Determine the [x, y] coordinate at the center of the cell enclosing the given text.  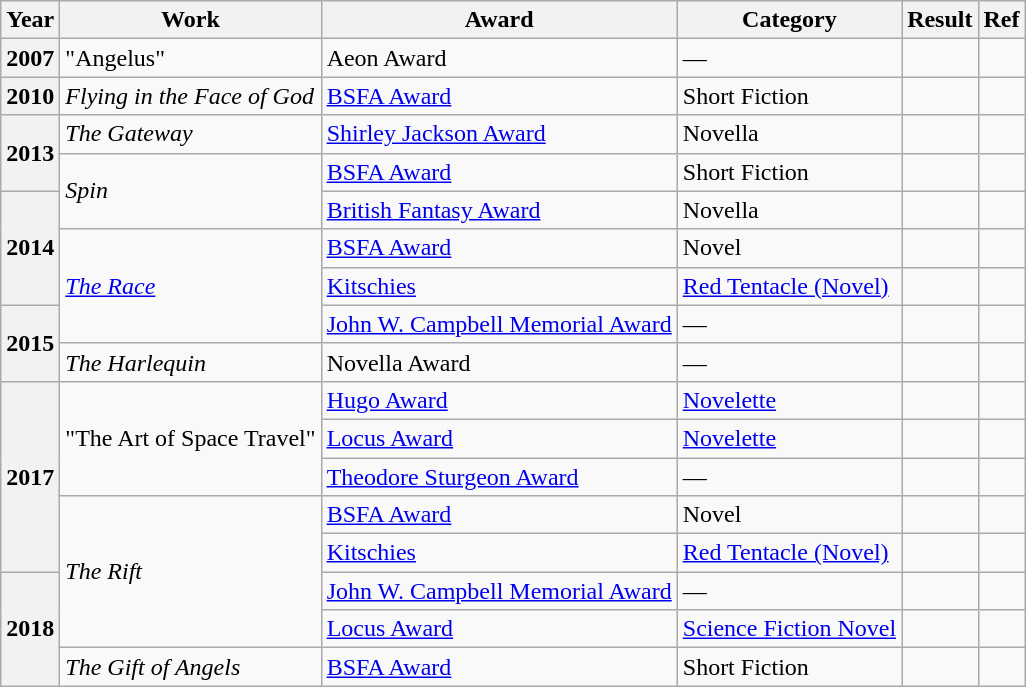
Flying in the Face of God [190, 96]
2018 [30, 629]
The Harlequin [190, 362]
Aeon Award [499, 58]
The Gateway [190, 134]
2014 [30, 248]
Ref [1002, 20]
Theodore Sturgeon Award [499, 477]
2015 [30, 343]
The Rift [190, 572]
2007 [30, 58]
The Race [190, 286]
Science Fiction Novel [789, 629]
Novella Award [499, 362]
Year [30, 20]
Work [190, 20]
"The Art of Space Travel" [190, 438]
"Angelus" [190, 58]
2010 [30, 96]
Result [940, 20]
Shirley Jackson Award [499, 134]
Category [789, 20]
Hugo Award [499, 400]
Award [499, 20]
2013 [30, 153]
British Fantasy Award [499, 210]
The Gift of Angels [190, 667]
Spin [190, 191]
2017 [30, 476]
